Search for the cell housing the specified text and yield its (X, Y) center coordinate. 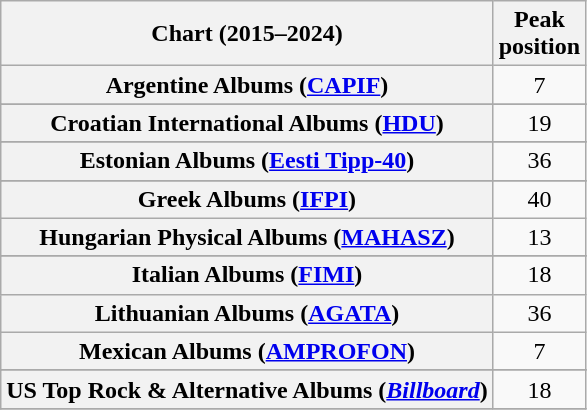
Chart (2015–2024) (247, 34)
Argentine Albums (CAPIF) (247, 85)
Peak position (539, 34)
Hungarian Physical Albums (MAHASZ) (247, 237)
Lithuanian Albums (AGATA) (247, 313)
40 (539, 199)
19 (539, 123)
Italian Albums (FIMI) (247, 275)
Mexican Albums (AMPROFON) (247, 351)
Greek Albums (IFPI) (247, 199)
13 (539, 237)
Croatian International Albums (HDU) (247, 123)
US Top Rock & Alternative Albums (Billboard) (247, 389)
Estonian Albums (Eesti Tipp-40) (247, 161)
